Capture the cell that displays the provided text and extract its (X, Y) central coordinate. 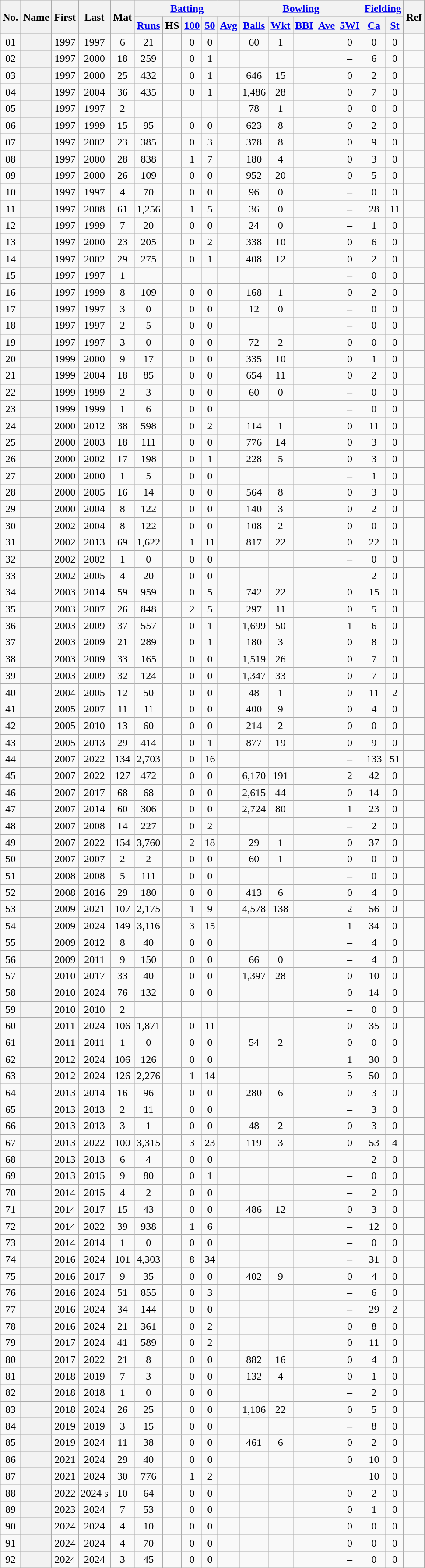
654 (254, 375)
Last (95, 17)
138 (281, 909)
St (395, 25)
HS (172, 25)
1,622 (149, 542)
62 (11, 1059)
06 (11, 125)
83 (11, 1409)
92 (11, 1560)
08 (11, 159)
101 (123, 1259)
73 (11, 1242)
378 (254, 142)
55 (11, 942)
214 (254, 726)
408 (254, 259)
Ca (374, 25)
88 (11, 1493)
952 (254, 175)
435 (149, 92)
259 (149, 59)
402 (254, 1276)
Ave (327, 25)
191 (281, 776)
1,397 (254, 976)
1,106 (254, 1409)
150 (149, 959)
4,303 (149, 1259)
86 (11, 1459)
289 (149, 642)
1,256 (149, 209)
07 (11, 142)
133 (374, 759)
03 (11, 75)
Name (36, 17)
58 (11, 992)
3,116 (149, 926)
2,276 (149, 1076)
89 (11, 1509)
385 (149, 142)
154 (123, 842)
52 (11, 892)
589 (149, 1343)
623 (254, 125)
77 (11, 1310)
04 (11, 92)
486 (254, 1209)
598 (149, 425)
02 (11, 59)
127 (123, 776)
2024 s (95, 1493)
6,170 (254, 776)
65 (11, 1109)
71 (11, 1209)
1,699 (254, 626)
1,347 (254, 676)
95 (149, 125)
82 (11, 1393)
227 (149, 826)
91 (11, 1543)
5WI (350, 25)
882 (254, 1359)
Avg (228, 25)
Bowling (301, 9)
124 (149, 676)
4,578 (254, 909)
90 (11, 1526)
Batting (187, 9)
First (65, 17)
119 (254, 1143)
1,486 (254, 92)
57 (11, 976)
87 (11, 1476)
205 (149, 242)
01 (11, 42)
BBI (304, 25)
297 (254, 609)
414 (149, 743)
557 (149, 626)
1,871 (149, 1026)
338 (254, 242)
335 (254, 359)
74 (11, 1259)
938 (149, 1226)
46 (11, 793)
Runs (149, 25)
134 (123, 759)
838 (149, 159)
67 (11, 1143)
959 (149, 592)
107 (123, 909)
144 (149, 1310)
Balls (254, 25)
1,519 (254, 659)
Ref (414, 17)
149 (123, 926)
228 (254, 459)
2023 (65, 1509)
432 (149, 75)
855 (149, 1293)
Wkt (281, 25)
05 (11, 109)
198 (149, 459)
877 (254, 743)
09 (11, 175)
49 (11, 842)
140 (254, 509)
114 (254, 425)
108 (254, 526)
361 (149, 1326)
63 (11, 1076)
280 (254, 1093)
Fielding (383, 9)
742 (254, 592)
84 (11, 1426)
472 (149, 776)
165 (149, 659)
47 (11, 809)
413 (254, 892)
2,615 (254, 793)
79 (11, 1343)
2,703 (149, 759)
400 (254, 709)
168 (254, 292)
2,175 (149, 909)
275 (149, 259)
646 (254, 75)
Mat (123, 17)
461 (254, 1443)
2,724 (254, 809)
306 (149, 809)
564 (254, 492)
848 (149, 609)
3,315 (149, 1143)
3,760 (149, 842)
81 (11, 1376)
No. (11, 17)
817 (254, 542)
75 (11, 1276)
27 (11, 475)
